Capture the cell that displays the provided text and extract its [X, Y] central coordinate. 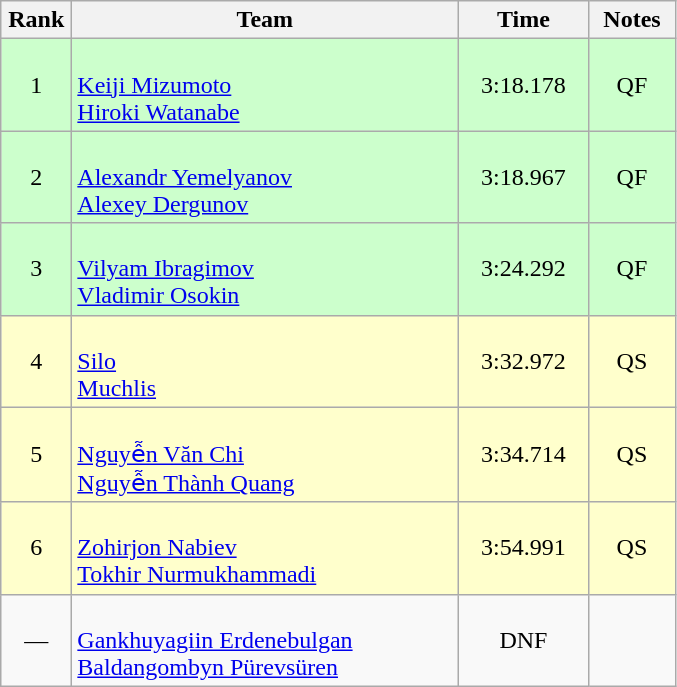
1 [36, 85]
Notes [632, 20]
Nguyễn Văn ChiNguyễn Thành Quang [265, 454]
3:32.972 [524, 361]
3:18.967 [524, 177]
Time [524, 20]
3:18.178 [524, 85]
Rank [36, 20]
DNF [524, 640]
Zohirjon NabievTokhir Nurmukhammadi [265, 548]
3:54.991 [524, 548]
Vilyam IbragimovVladimir Osokin [265, 269]
3:34.714 [524, 454]
6 [36, 548]
3:24.292 [524, 269]
— [36, 640]
2 [36, 177]
SiloMuchlis [265, 361]
Gankhuyagiin ErdenebulganBaldangombyn Pürevsüren [265, 640]
Alexandr YemelyanovAlexey Dergunov [265, 177]
Keiji MizumotoHiroki Watanabe [265, 85]
3 [36, 269]
5 [36, 454]
Team [265, 20]
4 [36, 361]
